Determine the (x, y) coordinate at the center of the cell enclosing the given text.  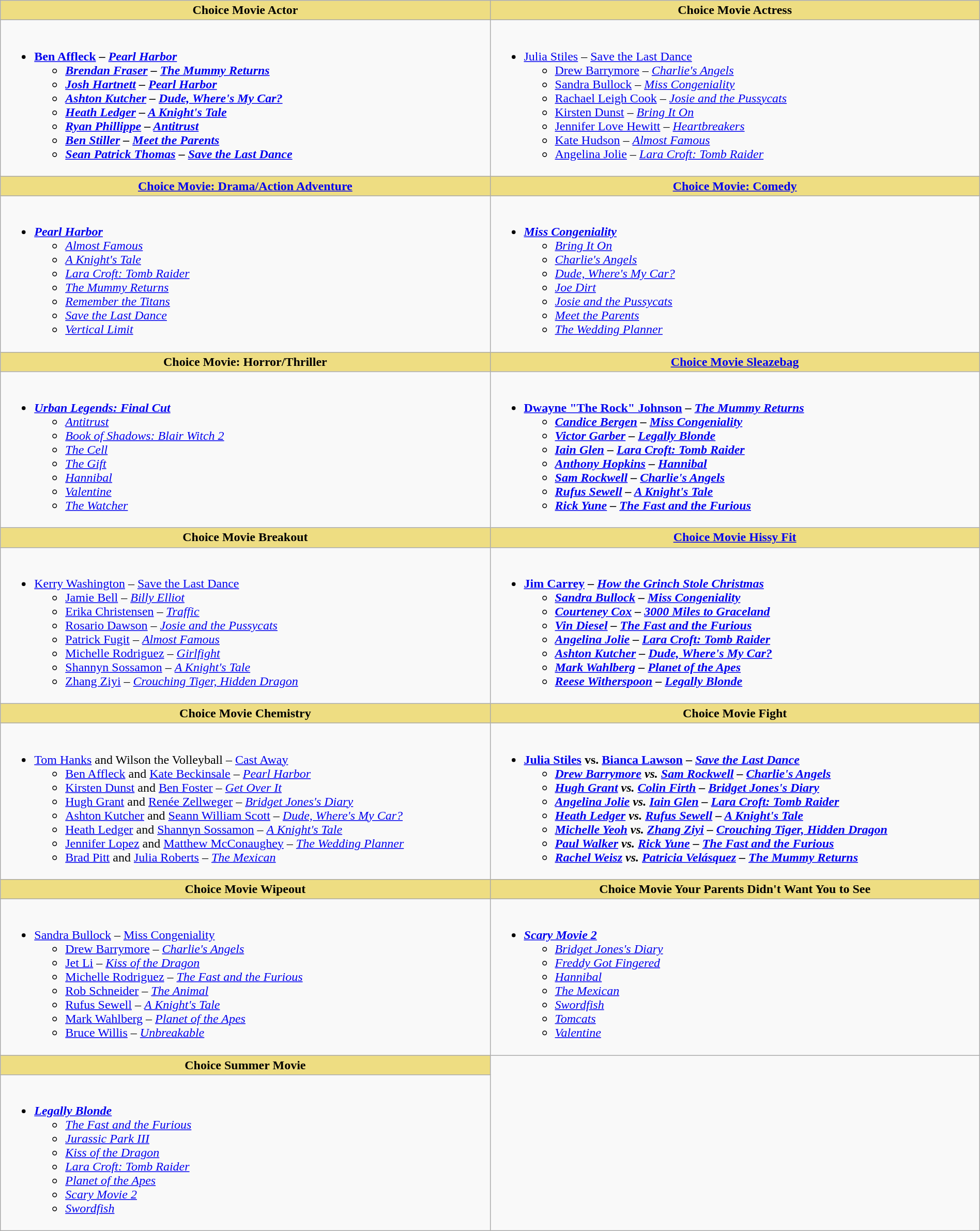
Choice Movie Chemistry (245, 713)
Pearl HarborAlmost FamousA Knight's TaleLara Croft: Tomb RaiderThe Mummy ReturnsRemember the TitansSave the Last DanceVertical Limit (245, 274)
Choice Movie: Horror/Thriller (245, 362)
Choice Movie Your Parents Didn't Want You to See (735, 889)
Choice Movie Actress (735, 10)
Choice Summer Movie (245, 1065)
Choice Movie Wipeout (245, 889)
Choice Movie: Drama/Action Adventure (245, 186)
Miss CongenialityBring It OnCharlie's AngelsDude, Where's My Car?Joe DirtJosie and the PussycatsMeet the ParentsThe Wedding Planner (735, 274)
Scary Movie 2Bridget Jones's DiaryFreddy Got FingeredHannibalThe MexicanSwordfishTomcatsValentine (735, 977)
Choice Movie: Comedy (735, 186)
Choice Movie Sleazebag (735, 362)
Choice Movie Hissy Fit (735, 537)
Urban Legends: Final CutAntitrustBook of Shadows: Blair Witch 2The CellThe GiftHannibalValentineThe Watcher (245, 450)
Choice Movie Actor (245, 10)
Legally BlondeThe Fast and the FuriousJurassic Park IIIKiss of the DragonLara Croft: Tomb RaiderPlanet of the ApesScary Movie 2Swordfish (245, 1153)
Choice Movie Fight (735, 713)
Choice Movie Breakout (245, 537)
